Capture the cell that displays the provided text and extract its (x, y) central coordinate. 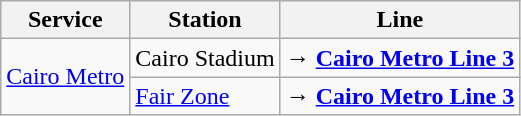
Fair Zone (205, 96)
Station (205, 20)
Cairo Metro (66, 77)
Line (400, 20)
Service (66, 20)
Cairo Stadium (205, 58)
